Scan for the cell matching the given text and deliver its [x, y] coordinate at center. 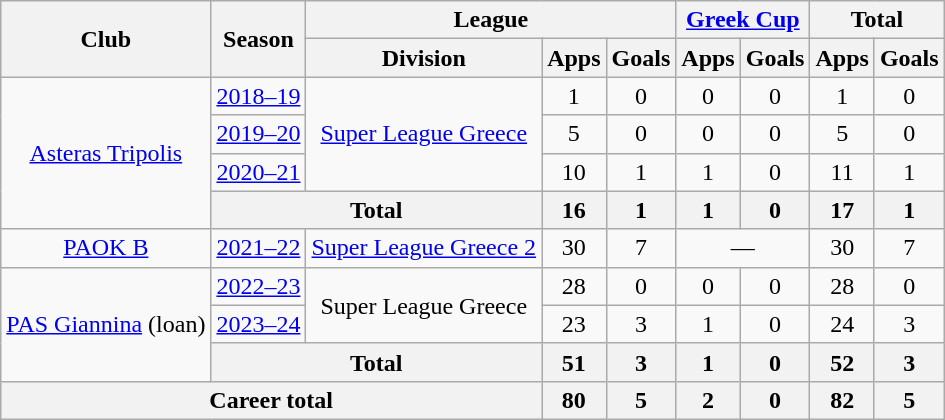
PAOK B [106, 248]
2018–19 [258, 96]
2022–23 [258, 286]
Career total [272, 400]
Season [258, 39]
League [491, 20]
80 [574, 400]
2020–21 [258, 172]
24 [842, 324]
Greek Cup [743, 20]
PAS Giannina (loan) [106, 324]
Division [424, 58]
2021–22 [258, 248]
10 [574, 172]
Club [106, 39]
16 [574, 210]
Super League Greece 2 [424, 248]
— [743, 248]
23 [574, 324]
17 [842, 210]
51 [574, 362]
2023–24 [258, 324]
2 [708, 400]
52 [842, 362]
82 [842, 400]
11 [842, 172]
2019–20 [258, 134]
Asteras Tripolis [106, 153]
